Identify which cell holds the provided text, then report its (X, Y) central coordinate. 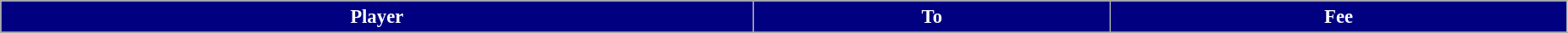
To (932, 17)
Fee (1339, 17)
Player (377, 17)
